Provide the [x, y] coordinate of the cell's center where the given text is located.  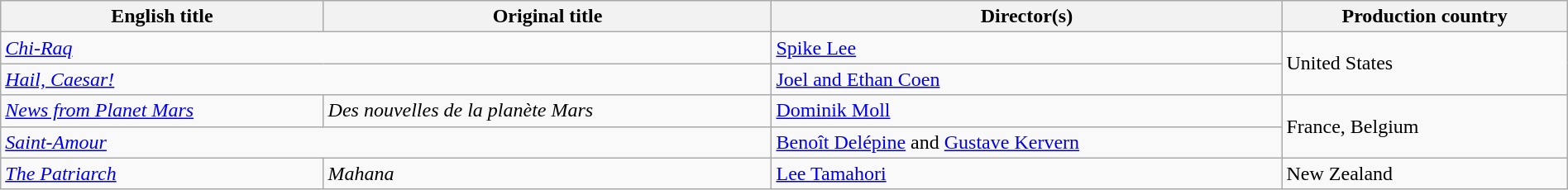
France, Belgium [1424, 126]
Original title [547, 17]
The Patriarch [162, 173]
Director(s) [1027, 17]
English title [162, 17]
Saint-Amour [386, 142]
Joel and Ethan Coen [1027, 79]
United States [1424, 64]
New Zealand [1424, 173]
Lee Tamahori [1027, 173]
News from Planet Mars [162, 111]
Benoît Delépine and Gustave Kervern [1027, 142]
Mahana [547, 173]
Des nouvelles de la planète Mars [547, 111]
Production country [1424, 17]
Dominik Moll [1027, 111]
Hail, Caesar! [386, 79]
Spike Lee [1027, 48]
Chi-Raq [386, 48]
